Search for the cell housing the specified text and yield its [X, Y] center coordinate. 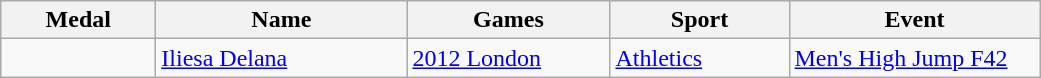
Athletics [700, 58]
Sport [700, 20]
Event [914, 20]
2012 London [508, 58]
Medal [78, 20]
Games [508, 20]
Men's High Jump F42 [914, 58]
Name [282, 20]
Iliesa Delana [282, 58]
